Capture the cell that displays the provided text and extract its [X, Y] central coordinate. 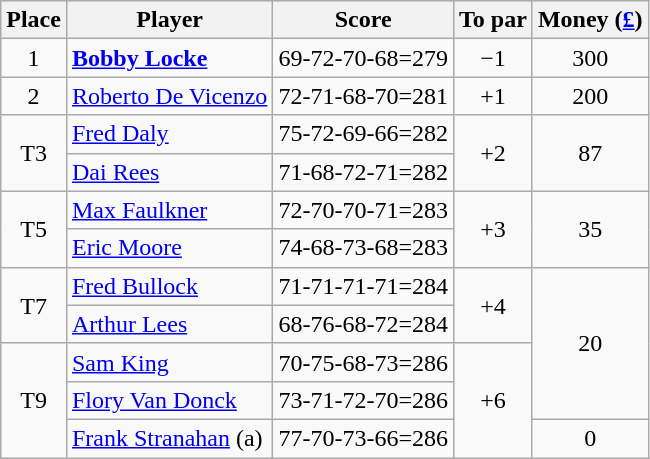
0 [590, 438]
+6 [492, 400]
73-71-72-70=286 [364, 400]
35 [590, 229]
Max Faulkner [169, 210]
Frank Stranahan (a) [169, 438]
Flory Van Donck [169, 400]
T7 [34, 305]
−1 [492, 58]
+4 [492, 305]
Fred Bullock [169, 286]
Bobby Locke [169, 58]
Sam King [169, 362]
Dai Rees [169, 172]
2 [34, 96]
71-68-72-71=282 [364, 172]
72-71-68-70=281 [364, 96]
71-71-71-71=284 [364, 286]
Player [169, 20]
Place [34, 20]
74-68-73-68=283 [364, 248]
87 [590, 153]
Eric Moore [169, 248]
Roberto De Vicenzo [169, 96]
300 [590, 58]
Money (£) [590, 20]
75-72-69-66=282 [364, 134]
68-76-68-72=284 [364, 324]
Fred Daly [169, 134]
T9 [34, 400]
72-70-70-71=283 [364, 210]
20 [590, 343]
200 [590, 96]
+2 [492, 153]
69-72-70-68=279 [364, 58]
Arthur Lees [169, 324]
T5 [34, 229]
77-70-73-66=286 [364, 438]
1 [34, 58]
+3 [492, 229]
T3 [34, 153]
70-75-68-73=286 [364, 362]
Score [364, 20]
+1 [492, 96]
To par [492, 20]
